Capture the cell that displays the provided text and extract its (x, y) central coordinate. 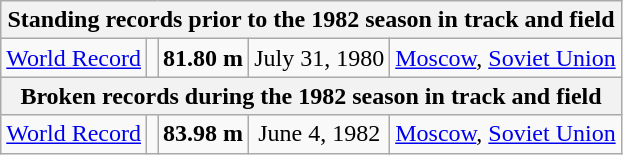
July 31, 1980 (320, 58)
Broken records during the 1982 season in track and field (311, 96)
83.98 m (204, 134)
81.80 m (204, 58)
Standing records prior to the 1982 season in track and field (311, 20)
June 4, 1982 (320, 134)
